Return (X, Y) of the center of cell containing provided text 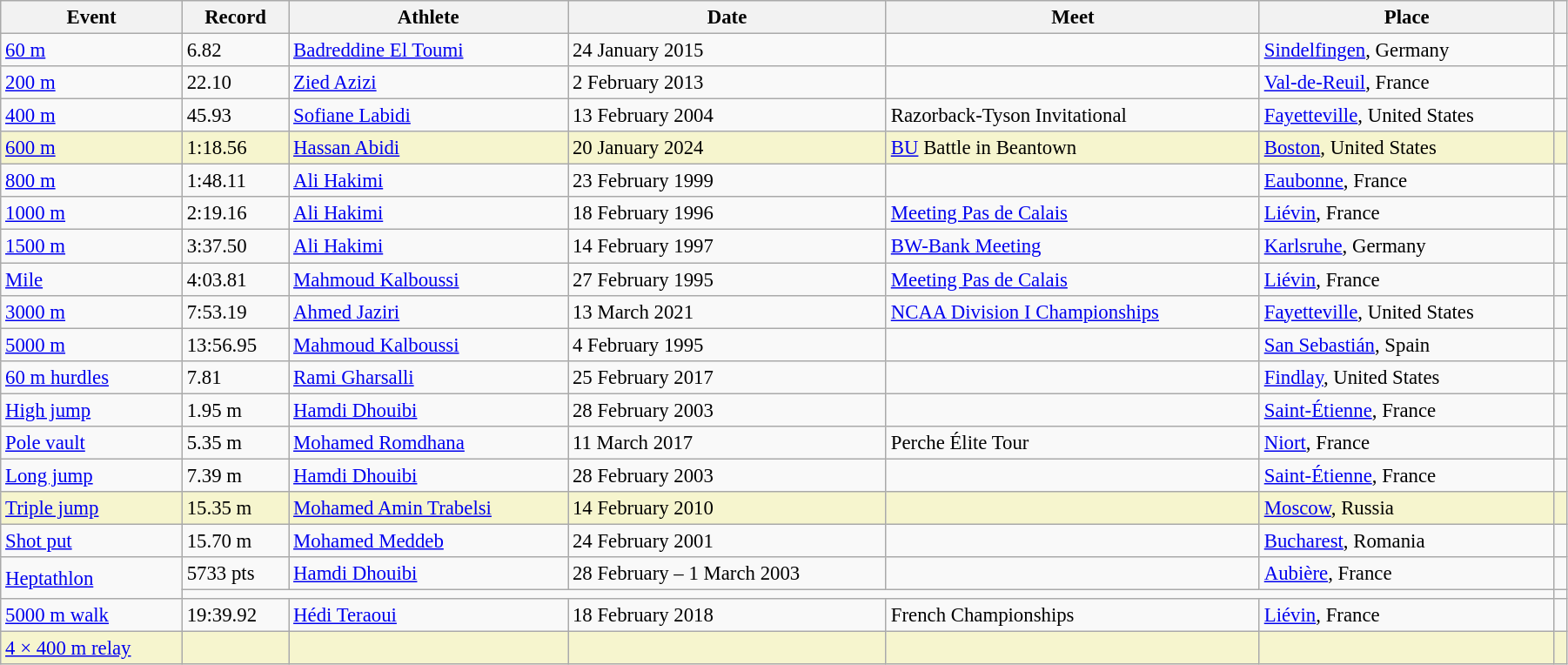
24 January 2015 (727, 50)
27 February 1995 (727, 279)
19:39.92 (235, 615)
High jump (92, 410)
6.82 (235, 50)
4:03.81 (235, 279)
Perche Élite Tour (1072, 443)
Place (1406, 17)
BU Battle in Beantown (1072, 148)
7:53.19 (235, 312)
Mohamed Amin Trabelsi (428, 508)
400 m (92, 116)
Triple jump (92, 508)
5000 m (92, 345)
Zied Azizi (428, 83)
5000 m walk (92, 615)
7.81 (235, 377)
San Sebastián, Spain (1406, 345)
13 February 2004 (727, 116)
Mohamed Meddeb (428, 541)
Karlsruhe, Germany (1406, 246)
1.95 m (235, 410)
800 m (92, 181)
13 March 2021 (727, 312)
25 February 2017 (727, 377)
BW-Bank Meeting (1072, 246)
200 m (92, 83)
Findlay, United States (1406, 377)
Ahmed Jaziri (428, 312)
Aubière, France (1406, 574)
Badreddine El Toumi (428, 50)
Event (92, 17)
Shot put (92, 541)
5.35 m (235, 443)
18 February 1996 (727, 213)
20 January 2024 (727, 148)
Meet (1072, 17)
Boston, United States (1406, 148)
45.93 (235, 116)
14 February 2010 (727, 508)
1500 m (92, 246)
Val-de-Reuil, France (1406, 83)
Record (235, 17)
11 March 2017 (727, 443)
5733 pts (235, 574)
Hédi Teraoui (428, 615)
Sindelfingen, Germany (1406, 50)
Moscow, Russia (1406, 508)
Date (727, 17)
14 February 1997 (727, 246)
4 × 400 m relay (92, 648)
Rami Gharsalli (428, 377)
Athlete (428, 17)
Eaubonne, France (1406, 181)
18 February 2018 (727, 615)
3000 m (92, 312)
60 m hurdles (92, 377)
Long jump (92, 475)
Hassan Abidi (428, 148)
22.10 (235, 83)
Sofiane Labidi (428, 116)
Mile (92, 279)
23 February 1999 (727, 181)
1:48.11 (235, 181)
2 February 2013 (727, 83)
Razorback-Tyson Invitational (1072, 116)
Niort, France (1406, 443)
Mohamed Romdhana (428, 443)
7.39 m (235, 475)
13:56.95 (235, 345)
1:18.56 (235, 148)
15.35 m (235, 508)
Heptathlon (92, 578)
1000 m (92, 213)
15.70 m (235, 541)
Bucharest, Romania (1406, 541)
4 February 1995 (727, 345)
600 m (92, 148)
Pole vault (92, 443)
60 m (92, 50)
28 February – 1 March 2003 (727, 574)
24 February 2001 (727, 541)
NCAA Division I Championships (1072, 312)
3:37.50 (235, 246)
2:19.16 (235, 213)
French Championships (1072, 615)
